Identify which cell holds the provided text, then report its (x, y) central coordinate. 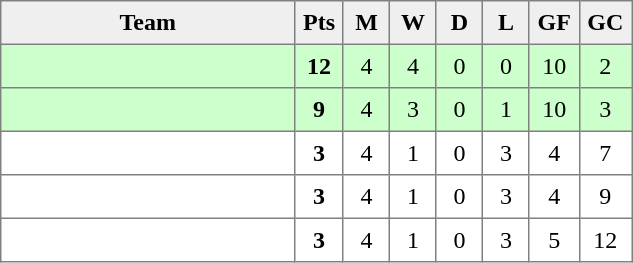
L (506, 23)
5 (554, 240)
W (413, 23)
Pts (319, 23)
2 (605, 66)
M (366, 23)
D (459, 23)
GC (605, 23)
GF (554, 23)
Team (148, 23)
7 (605, 153)
